Locate the cell with the specified text and output its (X, Y) center coordinate. 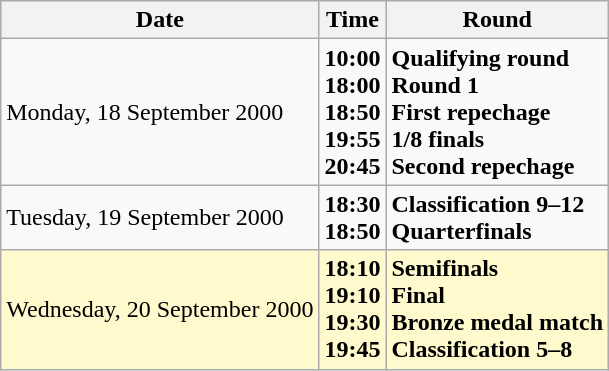
Date (160, 20)
Qualifying roundRound 1First repechage1/8 finalsSecond repechage (498, 112)
18:3018:50 (352, 218)
10:0018:0018:5019:5520:45 (352, 112)
Classification 9–12Quarterfinals (498, 218)
Round (498, 20)
SemifinalsFinalBronze medal matchClassification 5–8 (498, 310)
Time (352, 20)
Tuesday, 19 September 2000 (160, 218)
Monday, 18 September 2000 (160, 112)
18:1019:1019:3019:45 (352, 310)
Wednesday, 20 September 2000 (160, 310)
